Scan for the cell matching the given text and deliver its (x, y) coordinate at center. 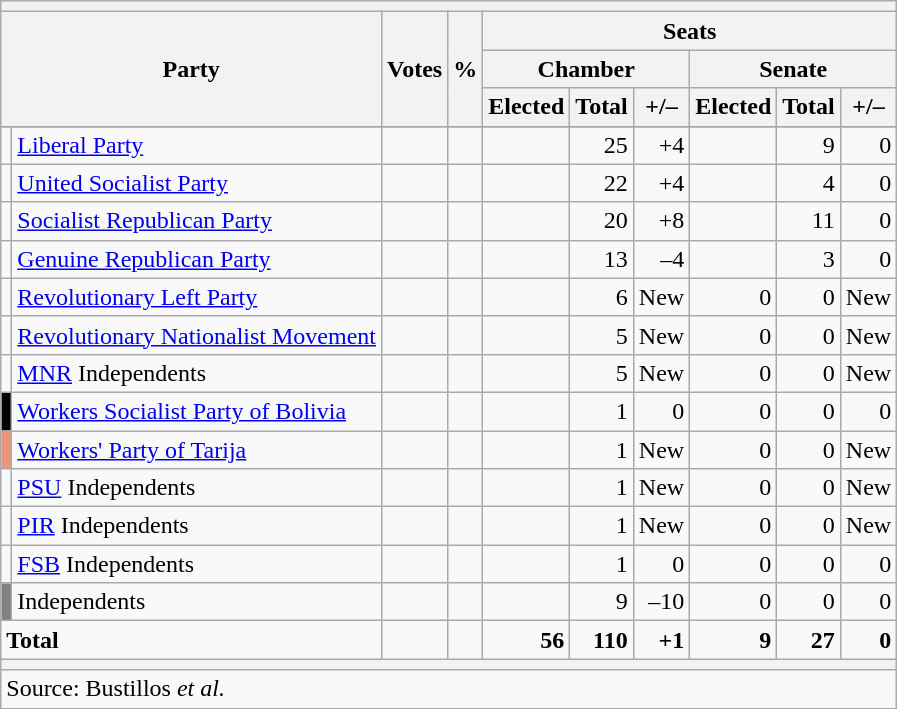
20 (602, 221)
Votes (414, 69)
United Socialist Party (197, 183)
MNR Independents (197, 373)
–4 (661, 259)
Source: Bustillos et al. (449, 689)
3 (809, 259)
Independents (197, 602)
13 (602, 259)
Party (192, 69)
6 (602, 297)
FSB Independents (197, 564)
56 (526, 640)
Genuine Republican Party (197, 259)
PSU Independents (197, 488)
22 (602, 183)
+1 (661, 640)
Revolutionary Nationalist Movement (197, 335)
–10 (661, 602)
Senate (794, 69)
Workers Socialist Party of Bolivia (197, 411)
Revolutionary Left Party (197, 297)
Socialist Republican Party (197, 221)
27 (809, 640)
Chamber (586, 69)
Seats (690, 31)
4 (809, 183)
Workers' Party of Tarija (197, 449)
+8 (661, 221)
25 (602, 145)
Liberal Party (197, 145)
110 (602, 640)
% (466, 69)
11 (809, 221)
PIR Independents (197, 526)
